Extract the [X, Y] coordinate from the center of the cell holding the provided text.  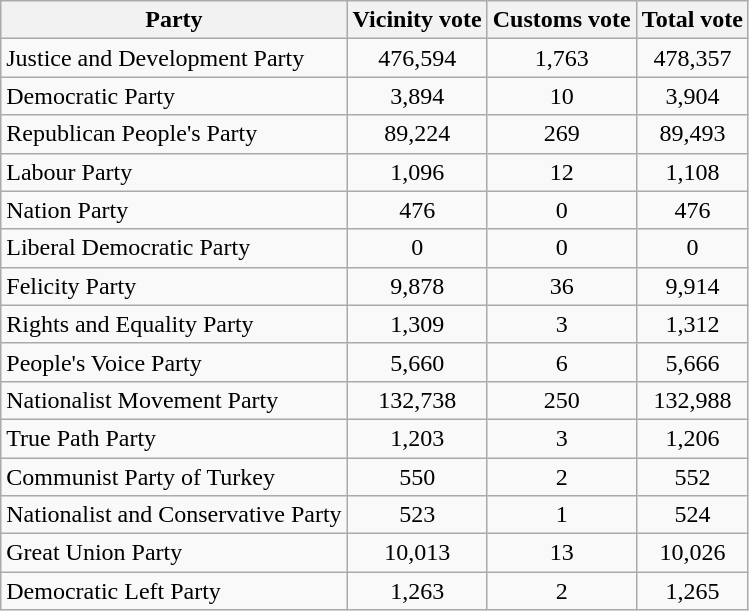
3,904 [692, 96]
6 [562, 362]
269 [562, 134]
Vicinity vote [417, 20]
132,988 [692, 400]
Nation Party [174, 210]
1,312 [692, 324]
1,108 [692, 172]
524 [692, 515]
Total vote [692, 20]
89,493 [692, 134]
1,206 [692, 438]
Felicity Party [174, 286]
Democratic Left Party [174, 591]
Republican People's Party [174, 134]
1,203 [417, 438]
5,660 [417, 362]
Party [174, 20]
1,263 [417, 591]
Liberal Democratic Party [174, 248]
476,594 [417, 58]
132,738 [417, 400]
12 [562, 172]
89,224 [417, 134]
True Path Party [174, 438]
250 [562, 400]
9,914 [692, 286]
Communist Party of Turkey [174, 477]
Democratic Party [174, 96]
Justice and Development Party [174, 58]
9,878 [417, 286]
Nationalist Movement Party [174, 400]
Great Union Party [174, 553]
1,763 [562, 58]
People's Voice Party [174, 362]
36 [562, 286]
10 [562, 96]
10,013 [417, 553]
1,309 [417, 324]
478,357 [692, 58]
550 [417, 477]
Labour Party [174, 172]
1,096 [417, 172]
10,026 [692, 553]
552 [692, 477]
Customs vote [562, 20]
1 [562, 515]
1,265 [692, 591]
3,894 [417, 96]
13 [562, 553]
523 [417, 515]
Rights and Equality Party [174, 324]
Nationalist and Conservative Party [174, 515]
5,666 [692, 362]
